Extract the [X, Y] coordinate from the center of the cell holding the provided text.  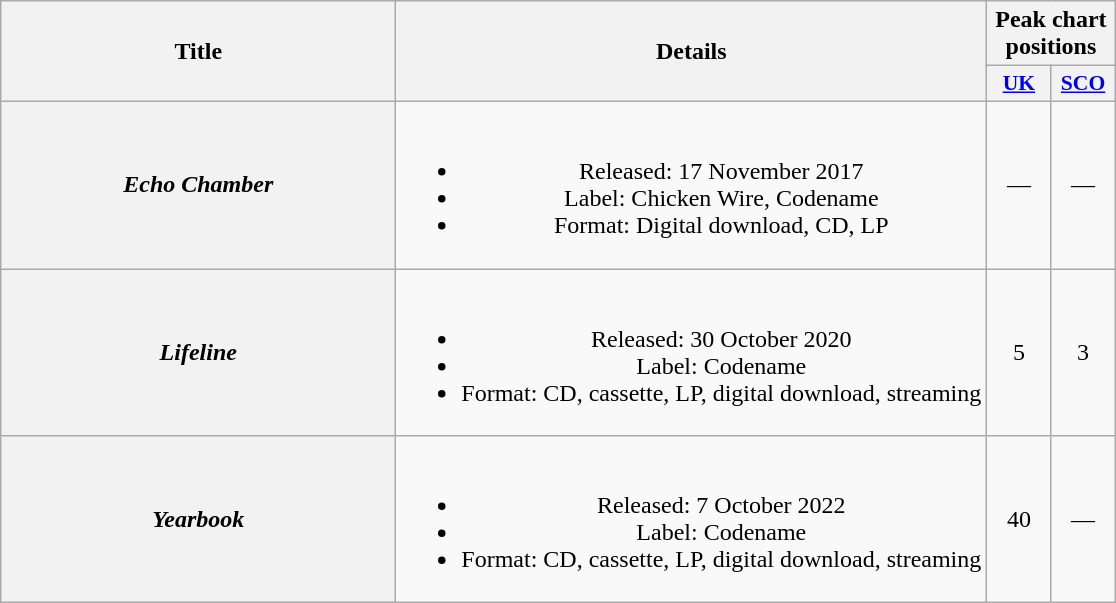
Title [198, 52]
Released: 17 November 2017Label: Chicken Wire, CodenameFormat: Digital download, CD, LP [692, 184]
40 [1019, 520]
Yearbook [198, 520]
Peak chart positions [1051, 34]
UK [1019, 84]
Released: 7 October 2022Label: CodenameFormat: CD, cassette, LP, digital download, streaming [692, 520]
Lifeline [198, 352]
Details [692, 52]
3 [1083, 352]
Released: 30 October 2020Label: CodenameFormat: CD, cassette, LP, digital download, streaming [692, 352]
Echo Chamber [198, 184]
5 [1019, 352]
SCO [1083, 84]
